Scan for the cell matching the given text and deliver its (x, y) coordinate at center. 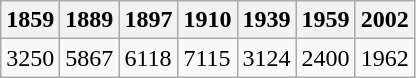
1939 (266, 20)
1910 (208, 20)
5867 (90, 58)
3124 (266, 58)
1897 (148, 20)
1889 (90, 20)
6118 (148, 58)
1959 (326, 20)
1859 (30, 20)
3250 (30, 58)
7115 (208, 58)
2400 (326, 58)
1962 (384, 58)
2002 (384, 20)
